Output the (x, y) coordinate of the center of the cell containing the given text.  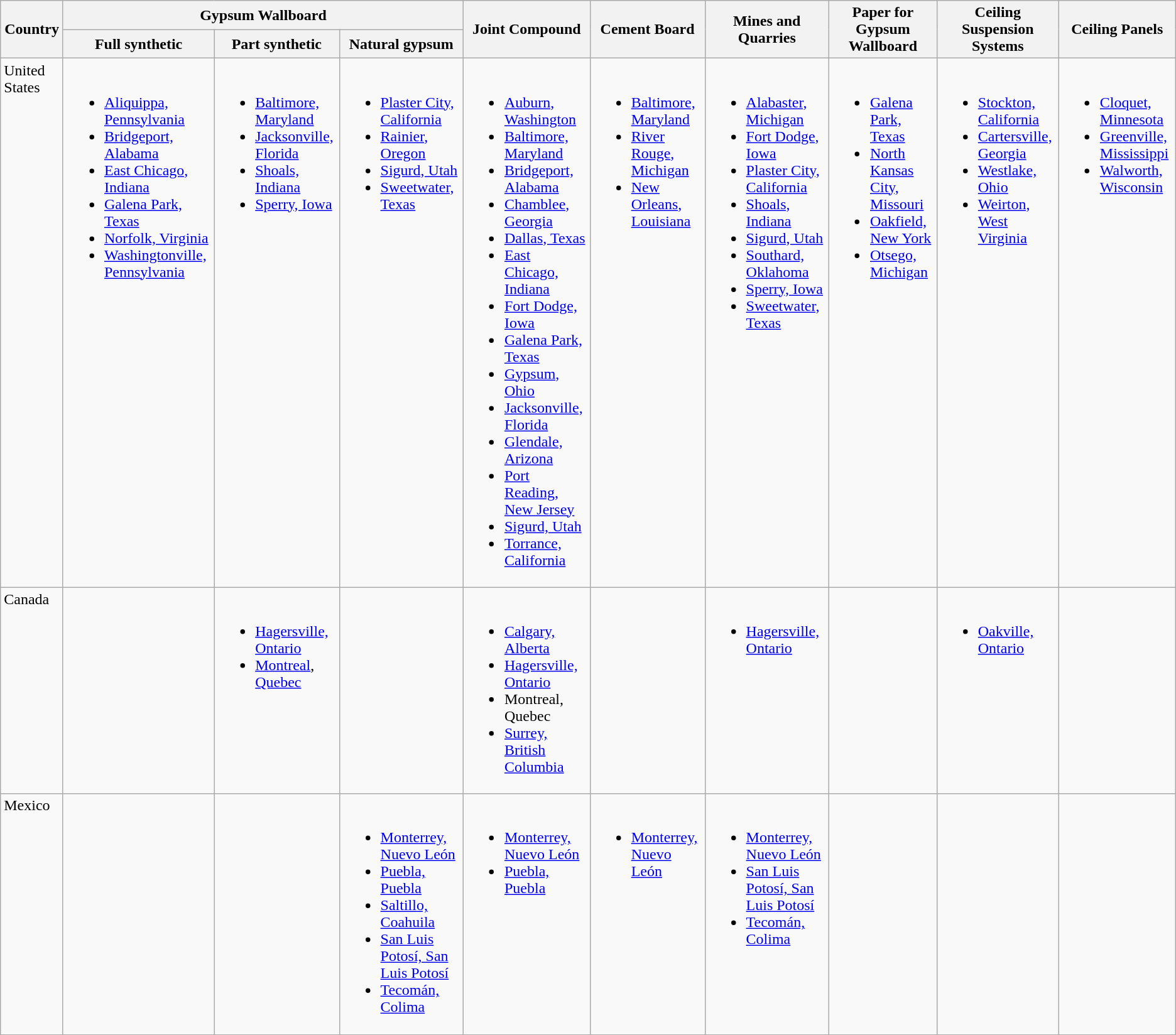
Baltimore, MarylandRiver Rouge, MichiganNew Orleans, Louisiana (647, 323)
Gypsum Wallboard (263, 15)
Canada (32, 691)
Stockton, CaliforniaCartersville, GeorgiaWestlake, OhioWeirton, West Virginia (998, 323)
Cement Board (647, 30)
Full synthetic (138, 44)
Mines and Quarries (766, 30)
Ceiling Suspension Systems (998, 30)
Mexico (32, 914)
United States (32, 323)
Monterrey, Nuevo León (647, 914)
Joint Compound (526, 30)
Baltimore, MarylandJacksonville, FloridaShoals, IndianaSperry, Iowa (276, 323)
Galena Park, TexasNorth Kansas City, MissouriOakfield, New YorkOtsego, Michigan (883, 323)
Part synthetic (276, 44)
Cloquet, MinnesotaGreenville, MississippiWalworth, Wisconsin (1117, 323)
Monterrey, Nuevo LeónSan Luis Potosí, San Luis PotosíTecomán, Colima (766, 914)
Country (32, 30)
Hagersville, Ontario (766, 691)
Paper for Gypsum Wallboard (883, 30)
Natural gypsum (401, 44)
Ceiling Panels (1117, 30)
Plaster City, CaliforniaRainier, OregonSigurd, UtahSweetwater, Texas (401, 323)
Oakville, Ontario (998, 691)
Aliquippa, PennsylvaniaBridgeport, AlabamaEast Chicago, IndianaGalena Park, TexasNorfolk, VirginiaWashingtonville, Pennsylvania (138, 323)
Monterrey, Nuevo LeónPuebla, PueblaSaltillo, CoahuilaSan Luis Potosí, San Luis PotosíTecomán, Colima (401, 914)
Calgary, AlbertaHagersville, OntarioMontreal, QuebecSurrey, British Columbia (526, 691)
Alabaster, MichiganFort Dodge, IowaPlaster City, CaliforniaShoals, IndianaSigurd, UtahSouthard, OklahomaSperry, IowaSweetwater, Texas (766, 323)
Hagersville, OntarioMontreal, Quebec (276, 691)
Monterrey, Nuevo LeónPuebla, Puebla (526, 914)
